Capture the cell that displays the provided text and extract its (X, Y) central coordinate. 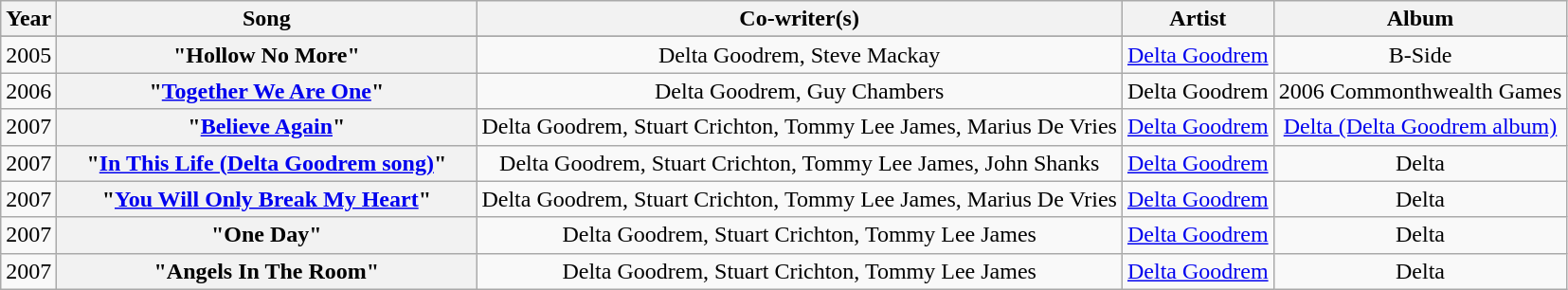
Delta Goodrem, Steve Mackay (800, 55)
Delta Goodrem, Stuart Crichton, Tommy Lee James, John Shanks (800, 163)
2006 (28, 91)
2006 Commonthwealth Games (1420, 91)
"Hollow No More" (267, 55)
"You Will Only Break My Heart" (267, 199)
"Believe Again" (267, 127)
B-Side (1420, 55)
Delta (Delta Goodrem album) (1420, 127)
Co-writer(s) (800, 19)
Artist (1198, 19)
Song (267, 19)
Delta Goodrem, Guy Chambers (800, 91)
"One Day" (267, 235)
Year (28, 19)
"Together We Are One" (267, 91)
2005 (28, 55)
"In This Life (Delta Goodrem song)" (267, 163)
"Angels In The Room" (267, 271)
Album (1420, 19)
